From the cell containing the given text, extract its center point as [x, y] coordinate. 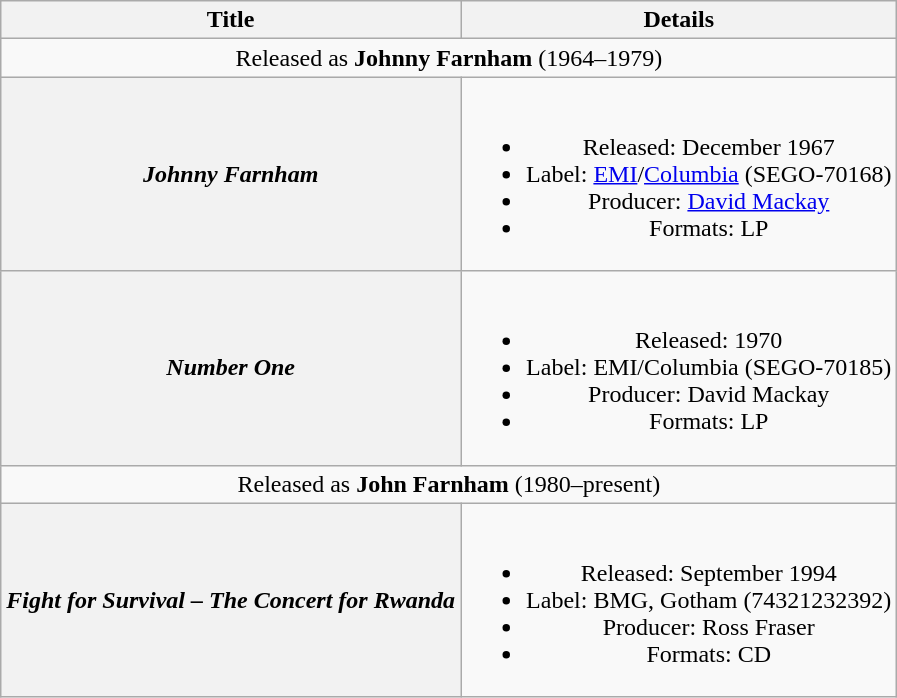
Johnny Farnham [231, 174]
Details [679, 20]
Title [231, 20]
Released as Johnny Farnham (1964–1979) [449, 58]
Released: 1970Label: EMI/Columbia (SEGO-70185)Producer: David MackayFormats: LP [679, 368]
Fight for Survival – The Concert for Rwanda [231, 600]
Released as John Farnham (1980–present) [449, 484]
Number One [231, 368]
Released: September 1994Label: BMG, Gotham (74321232392)Producer: Ross FraserFormats: CD [679, 600]
Released: December 1967Label: EMI/Columbia (SEGO-70168)Producer: David MackayFormats: LP [679, 174]
